Extract the [X, Y] coordinate from the center of the cell holding the provided text.  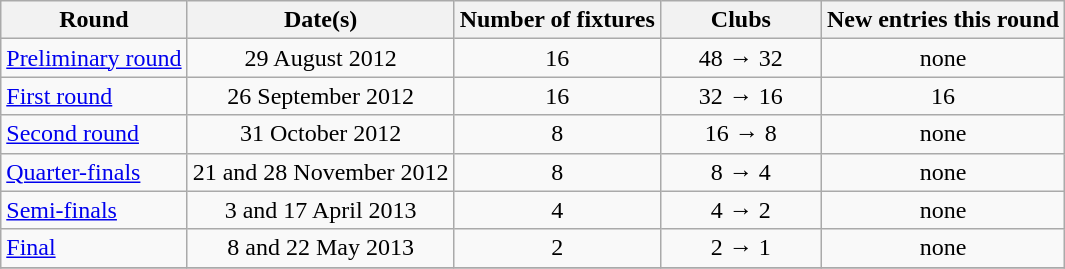
48 → 32 [740, 58]
16 → 8 [740, 134]
Semi-finals [94, 210]
8 and 22 May 2013 [320, 248]
Number of fixtures [557, 20]
Final [94, 248]
21 and 28 November 2012 [320, 172]
32 → 16 [740, 96]
Date(s) [320, 20]
Second round [94, 134]
29 August 2012 [320, 58]
Round [94, 20]
First round [94, 96]
8 → 4 [740, 172]
2 → 1 [740, 248]
26 September 2012 [320, 96]
3 and 17 April 2013 [320, 210]
4 → 2 [740, 210]
Preliminary round [94, 58]
4 [557, 210]
31 October 2012 [320, 134]
Clubs [740, 20]
New entries this round [942, 20]
Quarter-finals [94, 172]
2 [557, 248]
